From the cell containing the given text, extract its center point as [x, y] coordinate. 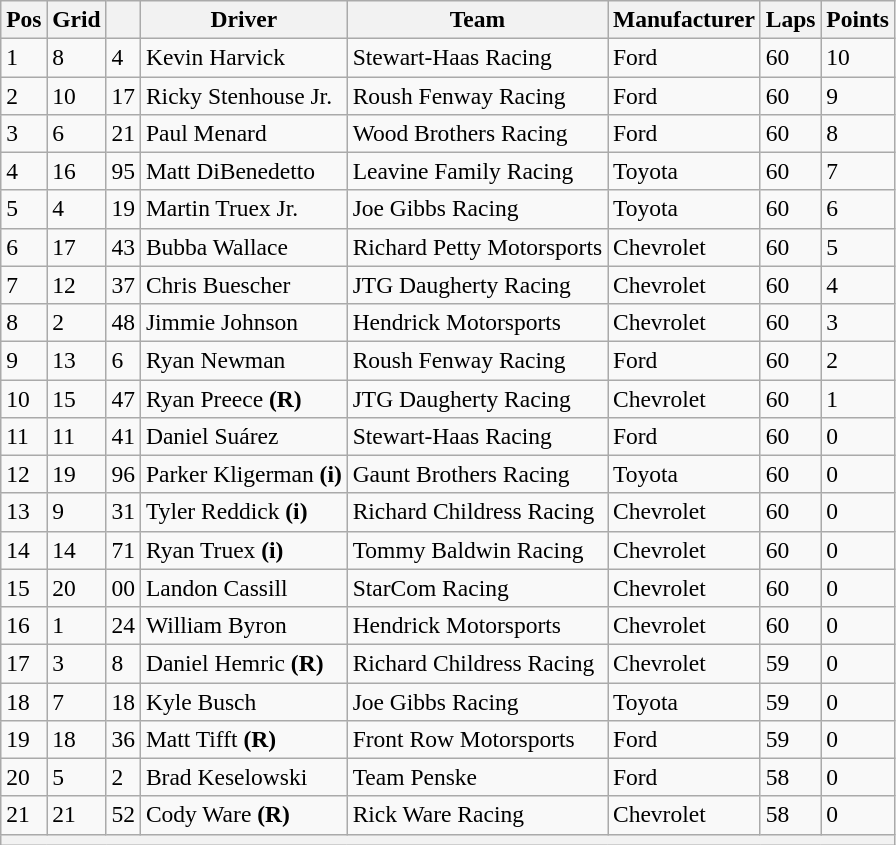
Points [858, 19]
Parker Kligerman (i) [244, 474]
Front Row Motorsports [477, 739]
43 [123, 247]
Daniel Hemric (R) [244, 663]
36 [123, 739]
Martin Truex Jr. [244, 209]
Landon Cassill [244, 588]
Ryan Truex (i) [244, 550]
Chris Buescher [244, 285]
71 [123, 550]
96 [123, 474]
Bubba Wallace [244, 247]
Cody Ware (R) [244, 815]
Ricky Stenhouse Jr. [244, 95]
Ryan Preece (R) [244, 398]
48 [123, 322]
47 [123, 398]
00 [123, 588]
Matt Tifft (R) [244, 739]
Rick Ware Racing [477, 815]
Manufacturer [684, 19]
37 [123, 285]
Tyler Reddick (i) [244, 512]
52 [123, 815]
Kevin Harvick [244, 57]
StarCom Racing [477, 588]
Tommy Baldwin Racing [477, 550]
Leavine Family Racing [477, 171]
Jimmie Johnson [244, 322]
Grid [76, 19]
Wood Brothers Racing [477, 133]
Pos [24, 19]
Paul Menard [244, 133]
Laps [790, 19]
24 [123, 625]
Ryan Newman [244, 360]
William Byron [244, 625]
Richard Petty Motorsports [477, 247]
95 [123, 171]
Gaunt Brothers Racing [477, 474]
Driver [244, 19]
Daniel Suárez [244, 436]
Brad Keselowski [244, 777]
31 [123, 512]
Kyle Busch [244, 701]
Team [477, 19]
41 [123, 436]
Team Penske [477, 777]
Matt DiBenedetto [244, 171]
